Extract the (X, Y) coordinate from the center of the cell holding the provided text.  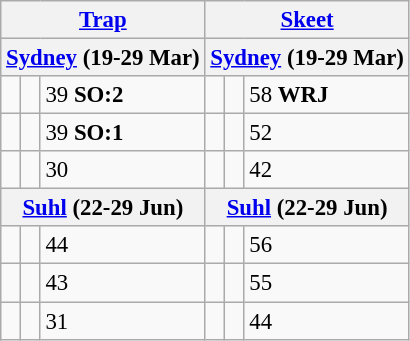
39 SO:2 (122, 95)
56 (326, 245)
42 (326, 170)
Trap (103, 20)
58 WRJ (326, 95)
39 SO:1 (122, 133)
31 (122, 321)
30 (122, 170)
55 (326, 283)
52 (326, 133)
Skeet (307, 20)
43 (122, 283)
